Locate the cell with the specified text and output its (x, y) center coordinate. 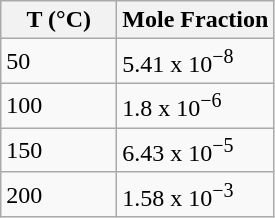
1.8 x 10−6 (196, 106)
T (°C) (59, 20)
5.41 x 10−8 (196, 62)
1.58 x 10−3 (196, 194)
100 (59, 106)
Mole Fraction (196, 20)
50 (59, 62)
6.43 x 10−5 (196, 150)
200 (59, 194)
150 (59, 150)
